Find where the given text appears and provide that cell's center as [X, Y] coordinate. 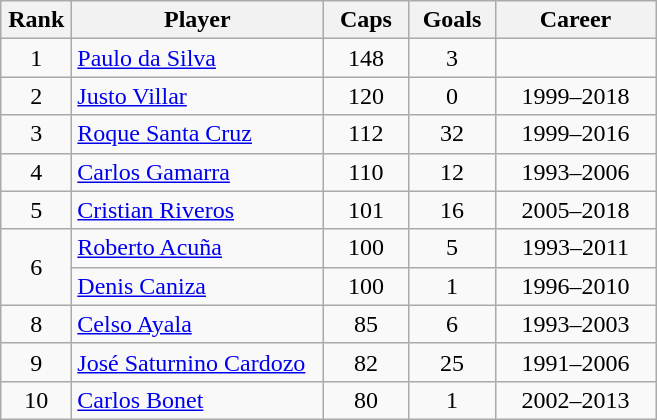
Justo Villar [198, 96]
Carlos Gamarra [198, 172]
120 [366, 96]
Roberto Acuña [198, 248]
0 [452, 96]
Rank [36, 20]
110 [366, 172]
85 [366, 324]
80 [366, 400]
Cristian Riveros [198, 210]
9 [36, 362]
Celso Ayala [198, 324]
Goals [452, 20]
Paulo da Silva [198, 58]
Player [198, 20]
16 [452, 210]
4 [36, 172]
112 [366, 134]
1993–2003 [576, 324]
2002–2013 [576, 400]
1999–2016 [576, 134]
1993–2011 [576, 248]
148 [366, 58]
Career [576, 20]
José Saturnino Cardozo [198, 362]
Carlos Bonet [198, 400]
8 [36, 324]
82 [366, 362]
Roque Santa Cruz [198, 134]
Caps [366, 20]
2 [36, 96]
12 [452, 172]
1999–2018 [576, 96]
25 [452, 362]
101 [366, 210]
1993–2006 [576, 172]
2005–2018 [576, 210]
1996–2010 [576, 286]
Denis Caniza [198, 286]
32 [452, 134]
10 [36, 400]
1991–2006 [576, 362]
